Pinpoint the cell where the given text exists, returning its [x, y] midpoint coordinate. 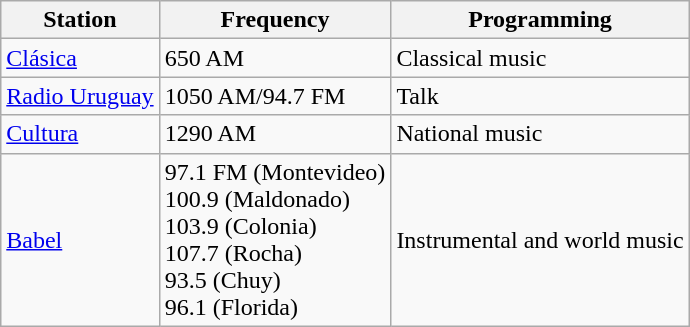
Talk [540, 96]
Station [80, 20]
Instrumental and world music [540, 240]
Clásica [80, 58]
1050 AM/94.7 FM [275, 96]
97.1 FM (Montevideo)100.9 (Maldonado)103.9 (Colonia)107.7 (Rocha)93.5 (Chuy)96.1 (Florida) [275, 240]
Programming [540, 20]
Radio Uruguay [80, 96]
Babel [80, 240]
Frequency [275, 20]
1290 AM [275, 134]
650 AM [275, 58]
Classical music [540, 58]
Cultura [80, 134]
National music [540, 134]
